Return [x, y] of the center of cell containing provided text 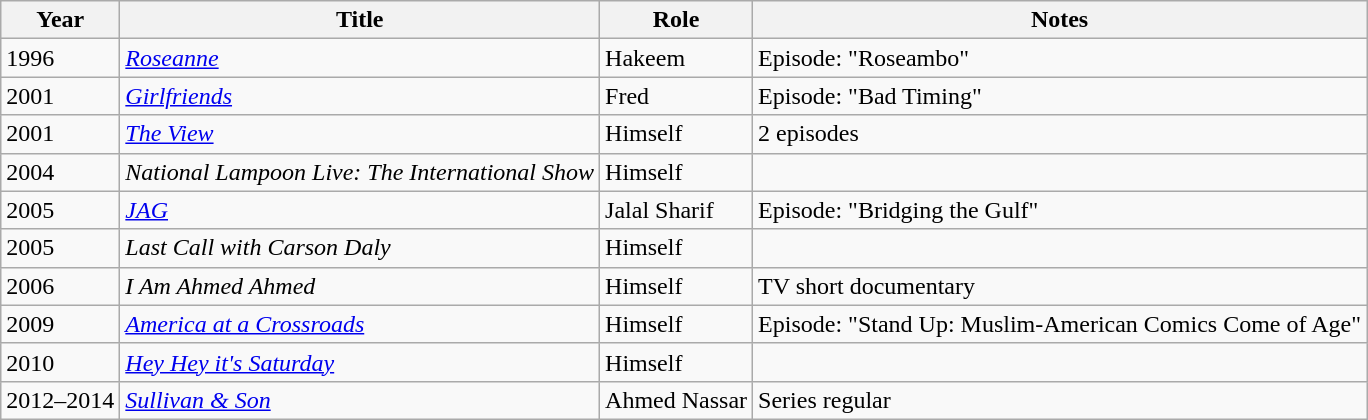
Year [60, 20]
Notes [1060, 20]
TV short documentary [1060, 286]
The View [360, 134]
Series regular [1060, 400]
Last Call with Carson Daly [360, 248]
National Lampoon Live: The International Show [360, 172]
I Am Ahmed Ahmed [360, 286]
Sullivan & Son [360, 400]
Episode: "Bridging the Gulf" [1060, 210]
Episode: "Roseambo" [1060, 58]
Ahmed Nassar [676, 400]
2010 [60, 362]
Girlfriends [360, 96]
Fred [676, 96]
Episode: "Bad Timing" [1060, 96]
America at a Crossroads [360, 324]
Title [360, 20]
JAG [360, 210]
2012–2014 [60, 400]
2 episodes [1060, 134]
Hakeem [676, 58]
Episode: "Stand Up: Muslim-American Comics Come of Age" [1060, 324]
2006 [60, 286]
Hey Hey it's Saturday [360, 362]
2009 [60, 324]
1996 [60, 58]
Roseanne [360, 58]
2004 [60, 172]
Jalal Sharif [676, 210]
Role [676, 20]
